Determine the [x, y] coordinate at the center of the cell enclosing the given text.  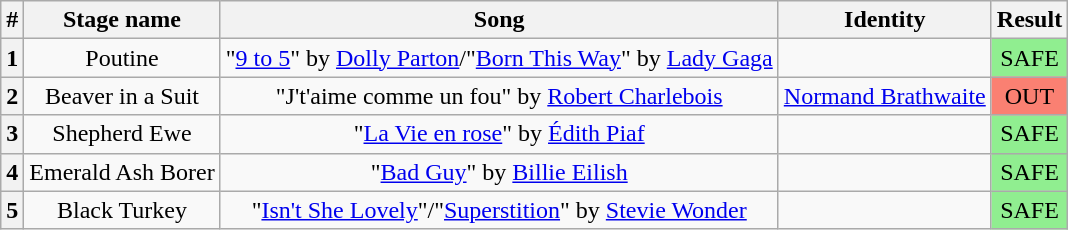
5 [12, 210]
Shepherd Ewe [122, 134]
"9 to 5" by Dolly Parton/"Born This Way" by Lady Gaga [499, 58]
Result [1029, 20]
OUT [1029, 96]
Identity [884, 20]
# [12, 20]
3 [12, 134]
Stage name [122, 20]
2 [12, 96]
Poutine [122, 58]
"Bad Guy" by Billie Eilish [499, 172]
4 [12, 172]
Normand Brathwaite [884, 96]
"La Vie en rose" by Édith Piaf [499, 134]
"Isn't She Lovely"/"Superstition" by Stevie Wonder [499, 210]
Beaver in a Suit [122, 96]
1 [12, 58]
Black Turkey [122, 210]
Song [499, 20]
"J't'aime comme un fou" by Robert Charlebois [499, 96]
Emerald Ash Borer [122, 172]
